Identify which cell holds the provided text, then report its (X, Y) central coordinate. 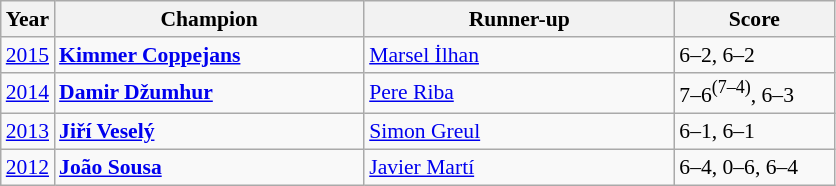
Simon Greul (519, 132)
Marsel İlhan (519, 55)
2015 (28, 55)
2013 (28, 132)
João Sousa (209, 167)
Pere Riba (519, 92)
Javier Martí (519, 167)
Year (28, 19)
Runner-up (519, 19)
Jiří Veselý (209, 132)
Score (754, 19)
6–2, 6–2 (754, 55)
2012 (28, 167)
Champion (209, 19)
6–4, 0–6, 6–4 (754, 167)
Kimmer Coppejans (209, 55)
Damir Džumhur (209, 92)
6–1, 6–1 (754, 132)
2014 (28, 92)
7–6(7–4), 6–3 (754, 92)
